Determine the [x, y] coordinate at the center of the cell enclosing the given text.  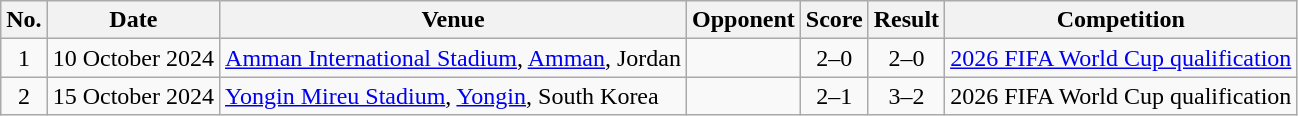
10 October 2024 [133, 58]
Result [906, 20]
Competition [1121, 20]
2–1 [834, 96]
Opponent [744, 20]
15 October 2024 [133, 96]
Date [133, 20]
Amman International Stadium, Amman, Jordan [454, 58]
Venue [454, 20]
Score [834, 20]
1 [24, 58]
3–2 [906, 96]
No. [24, 20]
Yongin Mireu Stadium, Yongin, South Korea [454, 96]
2 [24, 96]
